Find where the given text appears and provide that cell's center as [X, Y] coordinate. 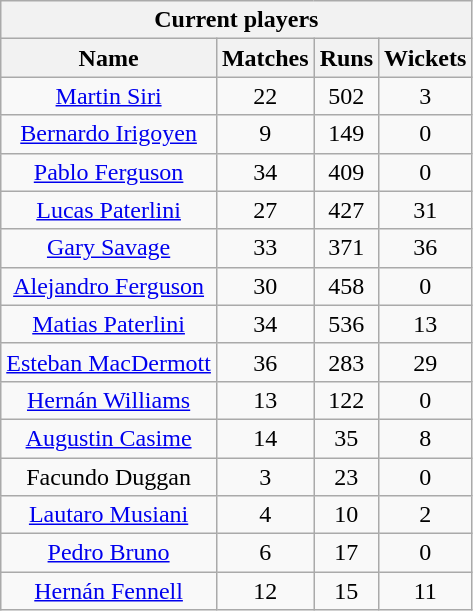
4 [265, 515]
35 [346, 438]
Facundo Duggan [109, 477]
Wickets [426, 58]
10 [346, 515]
11 [426, 591]
371 [346, 248]
33 [265, 248]
Lucas Paterlini [109, 210]
15 [346, 591]
Matches [265, 58]
149 [346, 134]
Matias Paterlini [109, 324]
Augustin Casime [109, 438]
Hernán Williams [109, 400]
502 [346, 96]
Pablo Ferguson [109, 172]
23 [346, 477]
Alejandro Ferguson [109, 286]
283 [346, 362]
Current players [236, 20]
Gary Savage [109, 248]
8 [426, 438]
409 [346, 172]
22 [265, 96]
Esteban MacDermott [109, 362]
2 [426, 515]
Name [109, 58]
Bernardo Irigoyen [109, 134]
Pedro Bruno [109, 553]
6 [265, 553]
Martin Siri [109, 96]
Runs [346, 58]
427 [346, 210]
31 [426, 210]
30 [265, 286]
29 [426, 362]
27 [265, 210]
458 [346, 286]
17 [346, 553]
14 [265, 438]
Lautaro Musiani [109, 515]
536 [346, 324]
122 [346, 400]
9 [265, 134]
12 [265, 591]
Hernán Fennell [109, 591]
